Output the (x, y) coordinate of the center of the cell containing the given text.  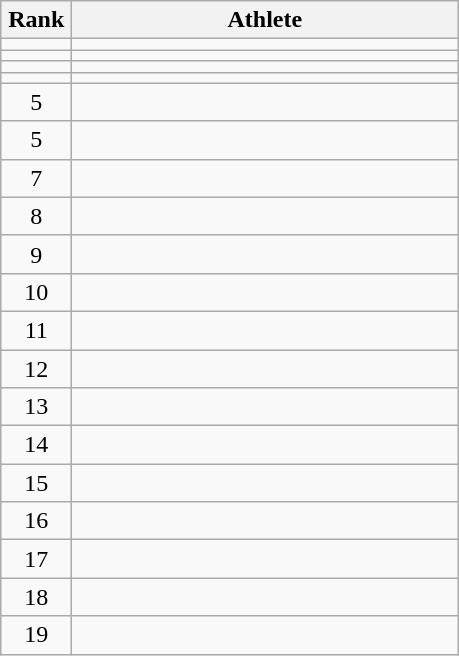
10 (36, 292)
12 (36, 369)
15 (36, 483)
9 (36, 254)
14 (36, 445)
19 (36, 635)
8 (36, 216)
17 (36, 559)
Rank (36, 20)
18 (36, 597)
Athlete (265, 20)
11 (36, 330)
7 (36, 178)
13 (36, 407)
16 (36, 521)
